Pinpoint the cell where the given text exists, returning its (X, Y) midpoint coordinate. 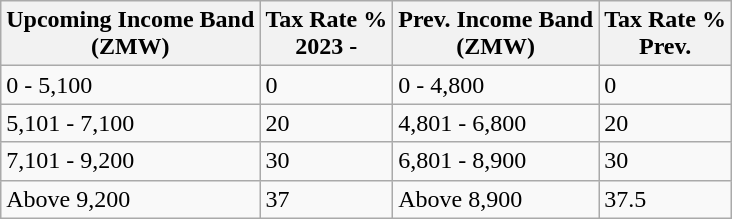
Prev. Income Band(ZMW) (496, 34)
37 (326, 199)
37.5 (666, 199)
Above 9,200 (130, 199)
4,801 - 6,800 (496, 123)
7,101 - 9,200 (130, 161)
6,801 - 8,900 (496, 161)
Tax Rate %2023 - (326, 34)
0 - 5,100 (130, 85)
5,101 - 7,100 (130, 123)
Upcoming Income Band(ZMW) (130, 34)
Tax Rate %Prev. (666, 34)
0 - 4,800 (496, 85)
Above 8,900 (496, 199)
